Provide the [x, y] coordinate of the cell's center where the given text is located.  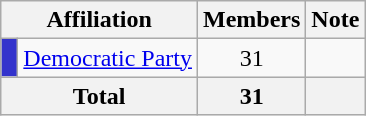
Total [100, 96]
Democratic Party [108, 58]
Note [336, 20]
Members [251, 20]
Affiliation [100, 20]
